Extract the [X, Y] coordinate from the center of the cell holding the provided text.  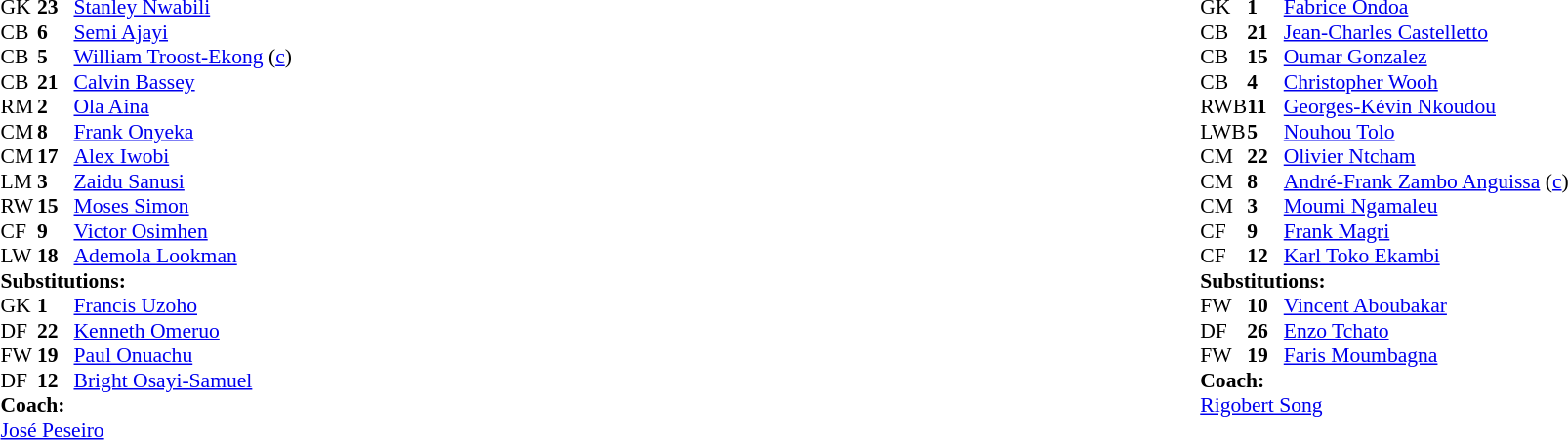
LM [19, 181]
4 [1265, 82]
Frank Onyeka [184, 132]
RWB [1223, 106]
1 [56, 305]
Zaidu Sanusi [184, 181]
RM [19, 106]
Ola Aina [184, 106]
2 [56, 106]
Victor Osimhen [184, 231]
18 [56, 257]
Ademola Lookman [184, 257]
Kenneth Omeruo [184, 331]
26 [1265, 331]
Francis Uzoho [184, 305]
RW [19, 206]
Bright Osayi-Samuel [184, 380]
10 [1265, 305]
17 [56, 157]
Semi Ajayi [184, 32]
Calvin Bassey [184, 82]
William Troost-Ekong (c) [184, 58]
Moses Simon [184, 206]
11 [1265, 106]
Rigobert Song [1384, 405]
Paul Onuachu [184, 356]
GK [19, 305]
6 [56, 32]
LWB [1223, 132]
LW [19, 257]
Alex Iwobi [184, 157]
